Provide the (x, y) coordinate of the cell's center where the given text is located.  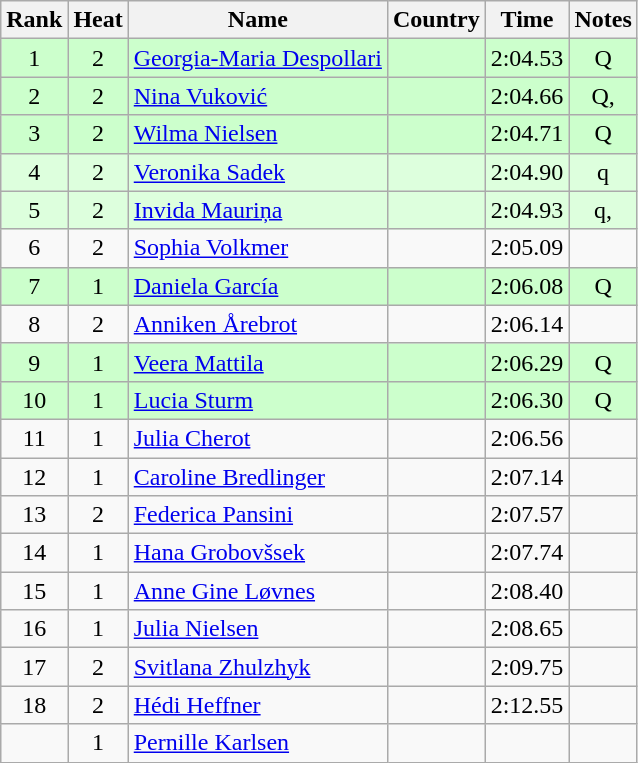
2:04.71 (527, 134)
Hana Grobovšsek (258, 553)
Caroline Bredlinger (258, 477)
q, (603, 210)
14 (34, 553)
2:12.55 (527, 705)
2:04.90 (527, 172)
Time (527, 20)
11 (34, 438)
2:04.53 (527, 58)
2:05.09 (527, 248)
Sophia Volkmer (258, 248)
Daniela García (258, 286)
Name (258, 20)
10 (34, 400)
2:07.14 (527, 477)
q (603, 172)
Heat (98, 20)
Notes (603, 20)
12 (34, 477)
13 (34, 515)
Nina Vuković (258, 96)
Wilma Nielsen (258, 134)
Pernille Karlsen (258, 743)
Invida Mauriņa (258, 210)
2:07.57 (527, 515)
6 (34, 248)
Julia Cherot (258, 438)
2:06.30 (527, 400)
5 (34, 210)
15 (34, 591)
2:07.74 (527, 553)
Rank (34, 20)
Hédi Heffner (258, 705)
9 (34, 362)
2:09.75 (527, 667)
Anniken Årebrot (258, 324)
2:06.29 (527, 362)
2:08.40 (527, 591)
Anne Gine Løvnes (258, 591)
18 (34, 705)
Lucia Sturm (258, 400)
Federica Pansini (258, 515)
2:06.08 (527, 286)
16 (34, 629)
Veronika Sadek (258, 172)
3 (34, 134)
2:04.93 (527, 210)
2:06.14 (527, 324)
2:06.56 (527, 438)
Svitlana Zhulzhyk (258, 667)
Q, (603, 96)
2:04.66 (527, 96)
Veera Mattila (258, 362)
17 (34, 667)
7 (34, 286)
2:08.65 (527, 629)
Country (436, 20)
Georgia-Maria Despollari (258, 58)
Julia Nielsen (258, 629)
8 (34, 324)
4 (34, 172)
